Locate the cell with the specified text and output its (x, y) center coordinate. 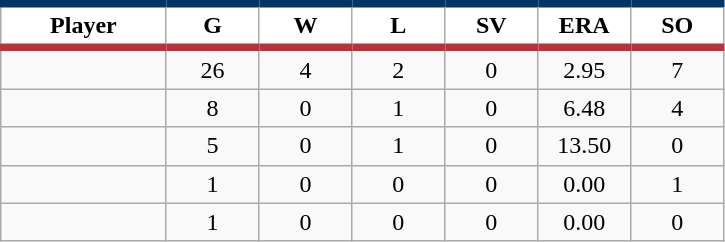
8 (212, 108)
G (212, 26)
2.95 (584, 68)
6.48 (584, 108)
2 (398, 68)
W (306, 26)
7 (678, 68)
26 (212, 68)
L (398, 26)
ERA (584, 26)
13.50 (584, 146)
SV (492, 26)
SO (678, 26)
5 (212, 146)
Player (84, 26)
